Locate the cell with the specified text and output its [x, y] center coordinate. 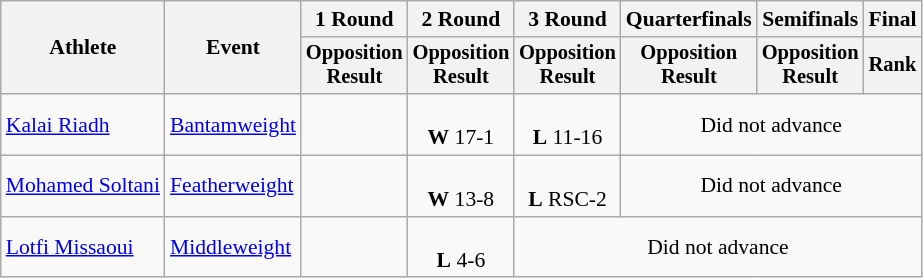
Rank [892, 66]
Final [892, 19]
3 Round [568, 19]
Bantamweight [233, 124]
W 13-8 [462, 186]
Featherweight [233, 186]
W 17-1 [462, 124]
Lotfi Missaoui [83, 248]
Mohamed Soltani [83, 186]
L RSC-2 [568, 186]
Semifinals [810, 19]
Athlete [83, 48]
Middleweight [233, 248]
Kalai Riadh [83, 124]
L 11-16 [568, 124]
1 Round [354, 19]
Event [233, 48]
2 Round [462, 19]
L 4-6 [462, 248]
Quarterfinals [689, 19]
